Return [X, Y] of the center of cell containing provided text 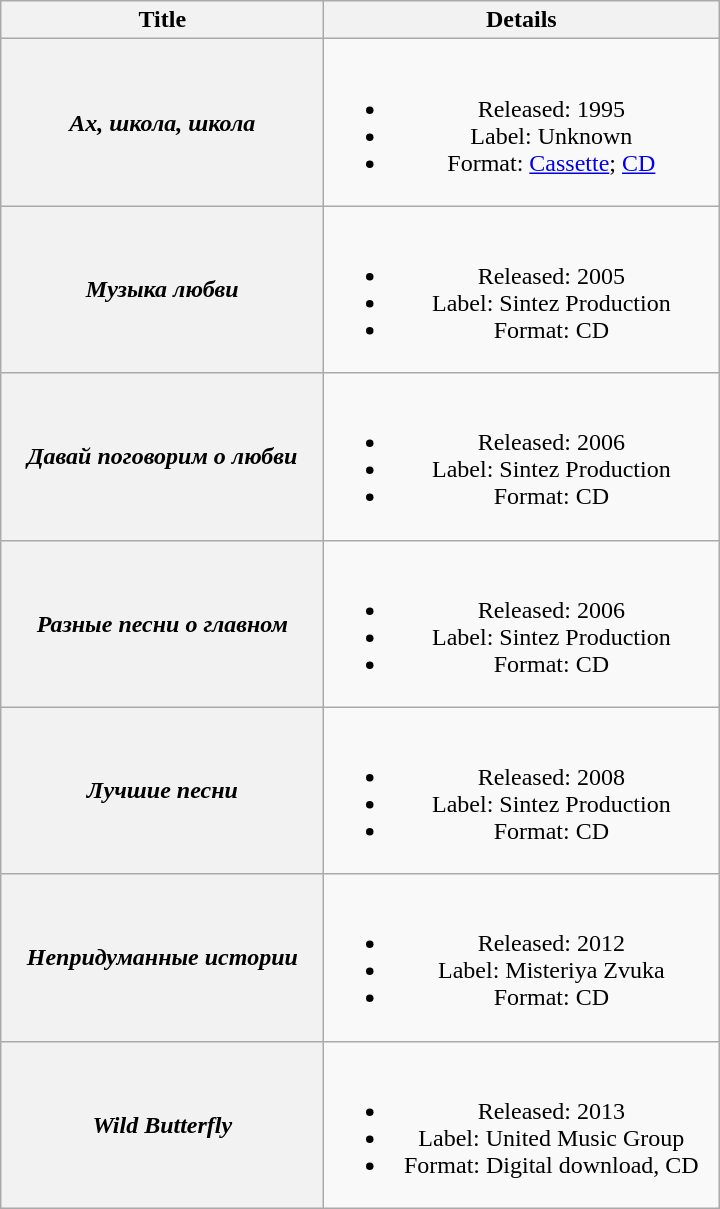
Лучшие песни [162, 790]
Давай поговорим о любви [162, 456]
Released: 2013Label: United Music GroupFormat: Digital download, CD [522, 1124]
Ах, школа, школа [162, 122]
Released: 1995Label: UnknownFormat: Cassette; CD [522, 122]
Details [522, 20]
Released: 2012Label: Misteriya ZvukaFormat: CD [522, 958]
Музыка любви [162, 290]
Title [162, 20]
Released: 2005Label: Sintez ProductionFormat: CD [522, 290]
Разные песни о главном [162, 624]
Непридуманные истории [162, 958]
Released: 2008Label: Sintez ProductionFormat: CD [522, 790]
Wild Butterfly [162, 1124]
